Output the (X, Y) coordinate of the center of the cell containing the given text.  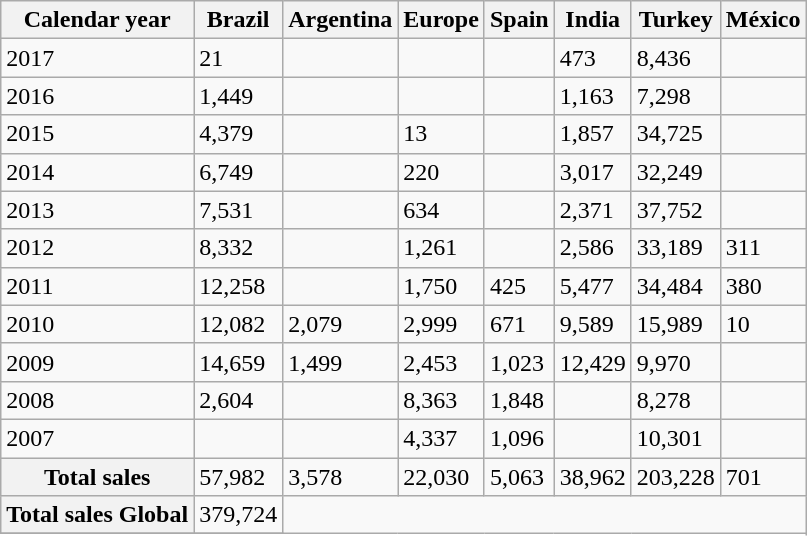
38,962 (592, 477)
8,332 (238, 248)
671 (519, 324)
12,258 (238, 286)
3,578 (340, 477)
2014 (98, 172)
5,063 (519, 477)
21 (238, 58)
2,371 (592, 210)
2008 (98, 400)
2,079 (340, 324)
37,752 (676, 210)
5,477 (592, 286)
2011 (98, 286)
1,096 (519, 438)
12,429 (592, 362)
2,586 (592, 248)
203,228 (676, 477)
México (763, 20)
Argentina (340, 20)
8,436 (676, 58)
32,249 (676, 172)
1,499 (340, 362)
380 (763, 286)
Calendar year (98, 20)
701 (763, 477)
2017 (98, 58)
12,082 (238, 324)
220 (442, 172)
1,848 (519, 400)
10,301 (676, 438)
634 (442, 210)
Turkey (676, 20)
34,725 (676, 134)
2012 (98, 248)
Europe (442, 20)
2,604 (238, 400)
9,589 (592, 324)
33,189 (676, 248)
7,531 (238, 210)
Brazil (238, 20)
1,023 (519, 362)
1,449 (238, 96)
1,163 (592, 96)
7,298 (676, 96)
Total sales (98, 477)
57,982 (238, 477)
8,363 (442, 400)
2016 (98, 96)
15,989 (676, 324)
10 (763, 324)
2009 (98, 362)
Spain (519, 20)
13 (442, 134)
425 (519, 286)
311 (763, 248)
India (592, 20)
473 (592, 58)
22,030 (442, 477)
6,749 (238, 172)
2013 (98, 210)
3,017 (592, 172)
2,453 (442, 362)
9,970 (676, 362)
1,261 (442, 248)
2007 (98, 438)
1,750 (442, 286)
4,379 (238, 134)
2,999 (442, 324)
Total sales Global (98, 515)
1,857 (592, 134)
4,337 (442, 438)
2015 (98, 134)
379,724 (238, 515)
14,659 (238, 362)
8,278 (676, 400)
2010 (98, 324)
34,484 (676, 286)
